For the text-containing cell, return its midpoint in [X, Y] coordinate format. 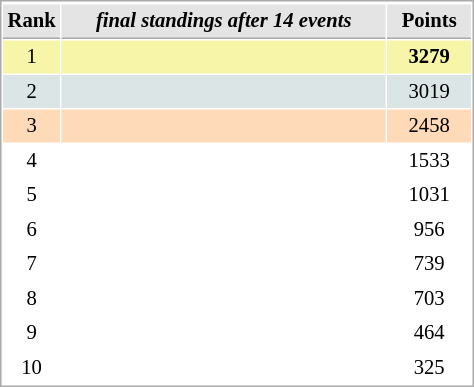
7 [32, 264]
8 [32, 298]
3019 [429, 92]
703 [429, 298]
5 [32, 194]
Points [429, 21]
464 [429, 332]
1533 [429, 160]
2458 [429, 126]
325 [429, 368]
956 [429, 230]
final standings after 14 events [224, 21]
2 [32, 92]
9 [32, 332]
4 [32, 160]
6 [32, 230]
10 [32, 368]
1031 [429, 194]
739 [429, 264]
Rank [32, 21]
3279 [429, 56]
1 [32, 56]
3 [32, 126]
